For the text-containing cell, return its midpoint in (X, Y) coordinate format. 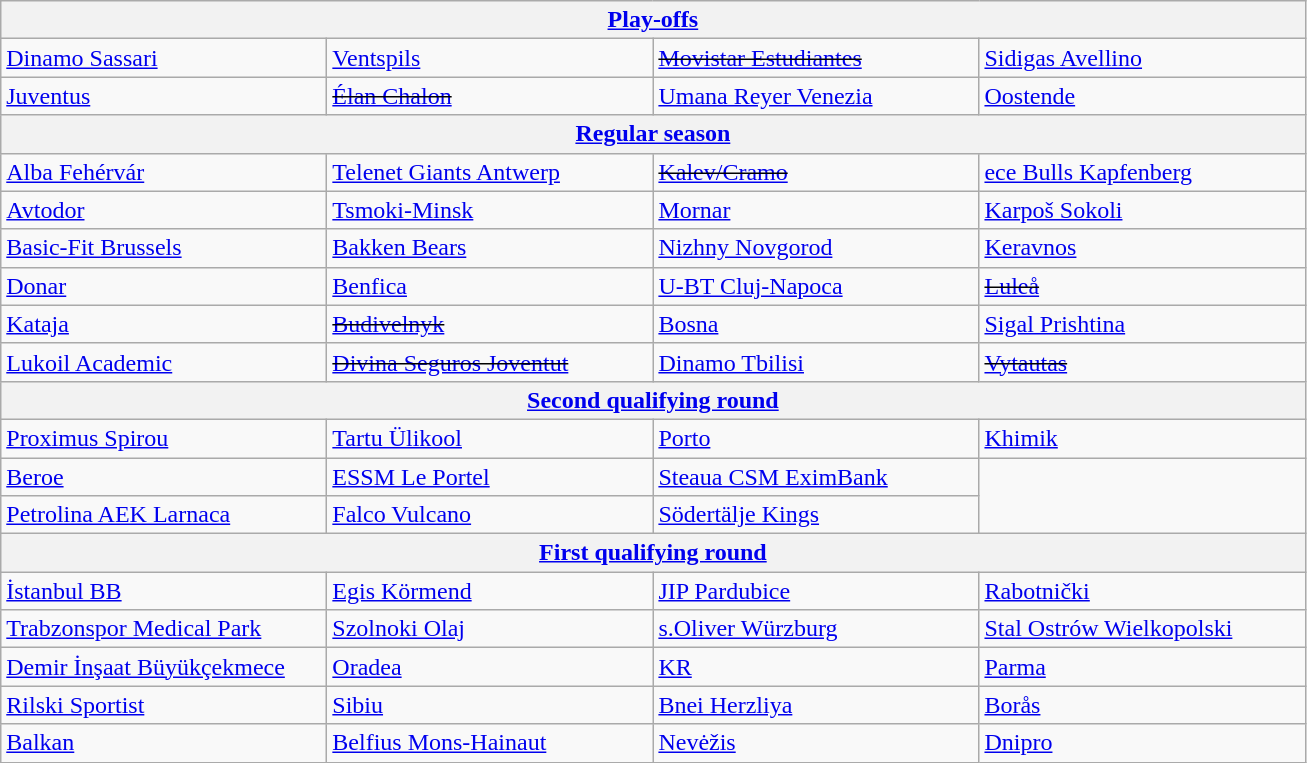
Play-offs (653, 20)
JIP Pardubice (816, 591)
ESSM Le Portel (490, 477)
Movistar Estudiantes (816, 58)
Tartu Ülikool (490, 438)
Borås (1142, 705)
Nizhny Novgorod (816, 248)
Alba Fehérvár (164, 172)
Rilski Sportist (164, 705)
Trabzonspor Medical Park (164, 629)
Demir İnşaat Büyükçekmece (164, 667)
Vytautas (1142, 362)
Budivelnyk (490, 324)
Steaua CSM EximBank (816, 477)
Tsmoki-Minsk (490, 210)
Falco Vulcano (490, 515)
Nevėžis (816, 743)
Mornar (816, 210)
Dinamo Sassari (164, 58)
Egis Körmend (490, 591)
Second qualifying round (653, 400)
Bosna (816, 324)
Oradea (490, 667)
Avtodor (164, 210)
Szolnoki Olaj (490, 629)
Sigal Prishtina (1142, 324)
Sibiu (490, 705)
Belfius Mons-Hainaut (490, 743)
Proximus Spirou (164, 438)
Parma (1142, 667)
Balkan (164, 743)
Porto (816, 438)
Ventspils (490, 58)
Dinamo Tbilisi (816, 362)
Karpoš Sokoli (1142, 210)
Umana Reyer Venezia (816, 96)
Dnipro (1142, 743)
Donar (164, 286)
Regular season (653, 134)
Kalev/Cramo (816, 172)
ece Bulls Kapfenberg (1142, 172)
Khimik (1142, 438)
Luleå (1142, 286)
Sidigas Avellino (1142, 58)
Kataja (164, 324)
Keravnos (1142, 248)
Stal Ostrów Wielkopolski (1142, 629)
First qualifying round (653, 553)
Bakken Bears (490, 248)
Södertälje Kings (816, 515)
Divina Seguros Joventut (490, 362)
Benfica (490, 286)
Petrolina AEK Larnaca (164, 515)
Lukoil Academic (164, 362)
KR (816, 667)
Rabotnički (1142, 591)
s.Oliver Würzburg (816, 629)
Juventus (164, 96)
İstanbul BB (164, 591)
Basic-Fit Brussels (164, 248)
Bnei Herzliya (816, 705)
U-BT Cluj-Napoca (816, 286)
Beroe (164, 477)
Telenet Giants Antwerp (490, 172)
Élan Chalon (490, 96)
Oostende (1142, 96)
